Determine the (x, y) coordinate at the center of the cell enclosing the given text.  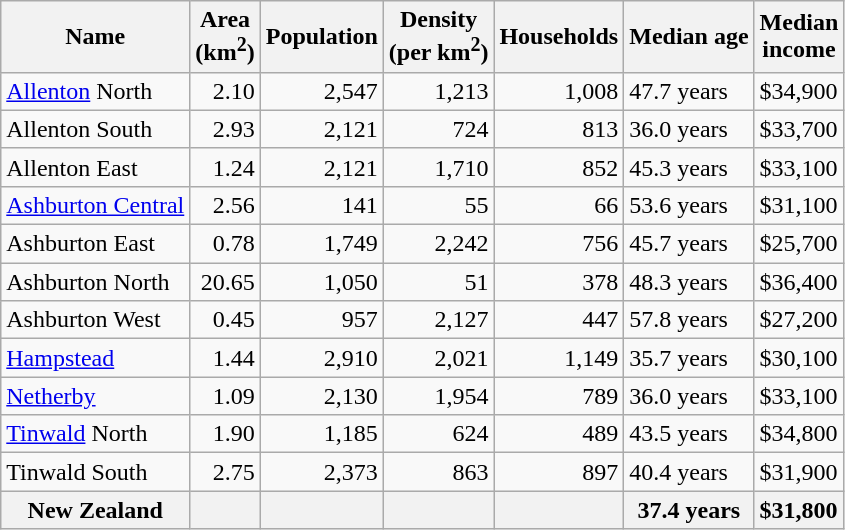
Density(per km2) (438, 37)
1,213 (438, 91)
724 (438, 129)
$36,400 (799, 282)
2,021 (438, 358)
Tinwald South (96, 472)
141 (322, 205)
1,749 (322, 244)
789 (559, 396)
45.3 years (689, 167)
Area(km2) (225, 37)
Ashburton West (96, 320)
2,127 (438, 320)
Ashburton North (96, 282)
813 (559, 129)
Allenton East (96, 167)
1,710 (438, 167)
2.75 (225, 472)
51 (438, 282)
40.4 years (689, 472)
0.45 (225, 320)
1.09 (225, 396)
37.4 years (689, 510)
1.44 (225, 358)
$33,700 (799, 129)
2,547 (322, 91)
Name (96, 37)
$25,700 (799, 244)
20.65 (225, 282)
$31,900 (799, 472)
Median age (689, 37)
$30,100 (799, 358)
66 (559, 205)
Households (559, 37)
Population (322, 37)
2,130 (322, 396)
Hampstead (96, 358)
New Zealand (96, 510)
Ashburton East (96, 244)
57.8 years (689, 320)
48.3 years (689, 282)
$34,800 (799, 434)
2.93 (225, 129)
Ashburton Central (96, 205)
863 (438, 472)
Allenton South (96, 129)
1,149 (559, 358)
1.90 (225, 434)
756 (559, 244)
47.7 years (689, 91)
447 (559, 320)
378 (559, 282)
897 (559, 472)
55 (438, 205)
0.78 (225, 244)
$27,200 (799, 320)
35.7 years (689, 358)
489 (559, 434)
2,910 (322, 358)
1,185 (322, 434)
$34,900 (799, 91)
1,954 (438, 396)
$31,100 (799, 205)
2,242 (438, 244)
43.5 years (689, 434)
$31,800 (799, 510)
Medianincome (799, 37)
2,373 (322, 472)
1,050 (322, 282)
Allenton North (96, 91)
2.10 (225, 91)
53.6 years (689, 205)
1,008 (559, 91)
624 (438, 434)
Tinwald North (96, 434)
957 (322, 320)
1.24 (225, 167)
2.56 (225, 205)
45.7 years (689, 244)
852 (559, 167)
Netherby (96, 396)
